From the cell containing the given text, extract its center point as (x, y) coordinate. 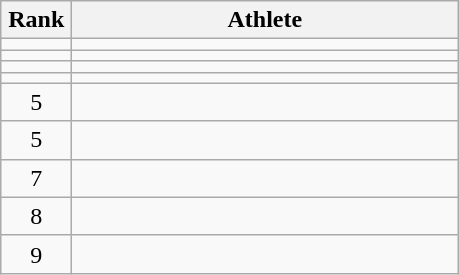
Rank (36, 20)
8 (36, 216)
7 (36, 178)
9 (36, 254)
Athlete (265, 20)
